Determine the (X, Y) coordinate at the center of the cell enclosing the given text.  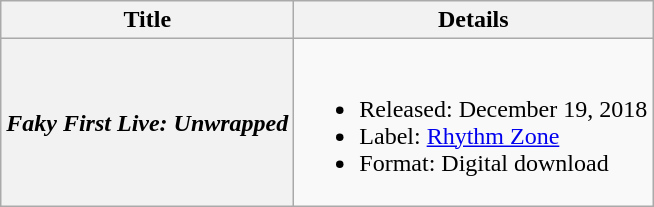
Title (148, 20)
Faky First Live: Unwrapped (148, 122)
Released: December 19, 2018Label: Rhythm ZoneFormat: Digital download (474, 122)
Details (474, 20)
